Scan for the cell matching the given text and deliver its [x, y] coordinate at center. 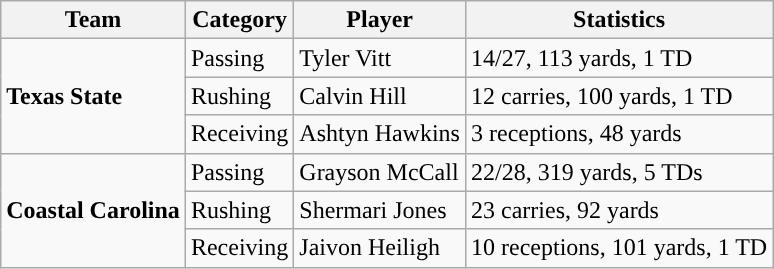
14/27, 113 yards, 1 TD [618, 58]
Statistics [618, 20]
Texas State [94, 96]
Grayson McCall [380, 172]
Ashtyn Hawkins [380, 134]
Calvin Hill [380, 96]
10 receptions, 101 yards, 1 TD [618, 248]
Category [239, 20]
Jaivon Heiligh [380, 248]
23 carries, 92 yards [618, 210]
Shermari Jones [380, 210]
Team [94, 20]
Coastal Carolina [94, 210]
12 carries, 100 yards, 1 TD [618, 96]
Player [380, 20]
22/28, 319 yards, 5 TDs [618, 172]
3 receptions, 48 yards [618, 134]
Tyler Vitt [380, 58]
